For the text-containing cell, return its midpoint in (x, y) coordinate format. 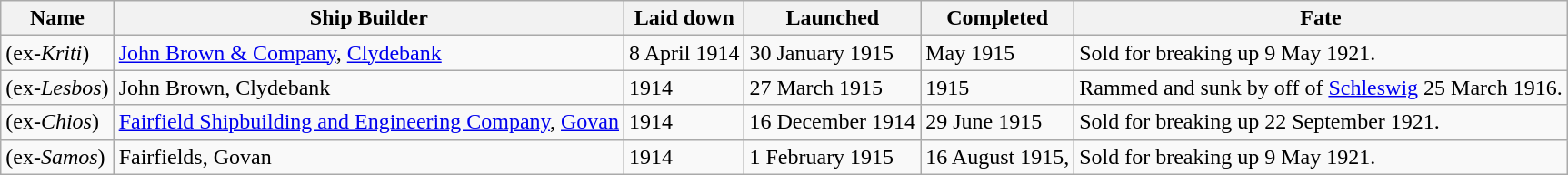
Sold for breaking up 22 September 1921. (1322, 122)
(ex-Samos) (57, 157)
30 January 1915 (833, 53)
Name (57, 18)
Fairfield Shipbuilding and Engineering Company, Govan (369, 122)
John Brown & Company, Clydebank (369, 53)
Rammed and sunk by off of Schleswig 25 March 1916. (1322, 87)
16 December 1914 (833, 122)
(ex-Lesbos) (57, 87)
8 April 1914 (684, 53)
May 1915 (998, 53)
Fairfields, Govan (369, 157)
Completed (998, 18)
1915 (998, 87)
27 March 1915 (833, 87)
Ship Builder (369, 18)
1 February 1915 (833, 157)
(ex-Chios) (57, 122)
29 June 1915 (998, 122)
16 August 1915, (998, 157)
(ex-Kriti) (57, 53)
Fate (1322, 18)
Laid down (684, 18)
John Brown, Clydebank (369, 87)
Launched (833, 18)
